Find where the given text appears and provide that cell's center as [x, y] coordinate. 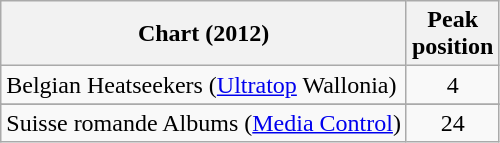
Belgian Heatseekers (Ultratop Wallonia) [204, 85]
4 [452, 85]
Peakposition [452, 34]
Suisse romande Albums (Media Control) [204, 123]
Chart (2012) [204, 34]
24 [452, 123]
